Provide the [X, Y] coordinate of the cell's center where the given text is located.  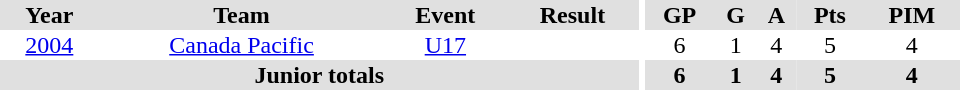
Junior totals [320, 75]
GP [679, 15]
Team [242, 15]
U17 [445, 45]
PIM [912, 15]
Pts [830, 15]
G [736, 15]
Year [50, 15]
Event [445, 15]
Result [572, 15]
2004 [50, 45]
Canada Pacific [242, 45]
A [776, 15]
